Return the (x, y) coordinate for the center point of the cell that contains the specified text.  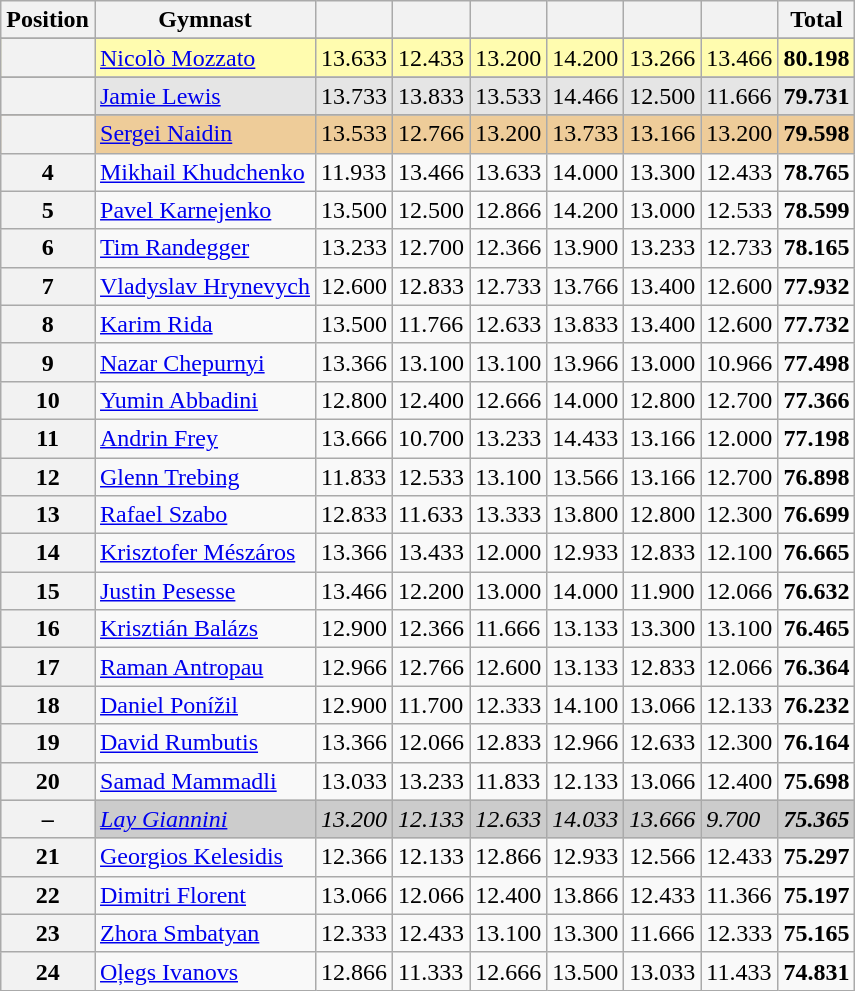
14.466 (586, 96)
9 (48, 362)
10 (48, 400)
14.433 (586, 438)
8 (48, 324)
76.665 (816, 553)
13.333 (508, 515)
14 (48, 553)
77.366 (816, 400)
76.699 (816, 515)
Jamie Lewis (204, 96)
Nazar Chepurnyi (204, 362)
Zhora Smbatyan (204, 933)
77.732 (816, 324)
Gymnast (204, 20)
74.831 (816, 971)
Lay Giannini (204, 819)
– (48, 819)
16 (48, 629)
14.100 (586, 705)
4 (48, 172)
Daniel Ponížil (204, 705)
Tim Randegger (204, 248)
76.164 (816, 743)
11.633 (432, 515)
77.932 (816, 286)
15 (48, 591)
77.198 (816, 438)
11.900 (662, 591)
24 (48, 971)
22 (48, 895)
11.933 (354, 172)
Rafael Szabo (204, 515)
11.433 (740, 971)
Vladyslav Hrynevych (204, 286)
80.198 (816, 58)
Glenn Trebing (204, 477)
17 (48, 667)
20 (48, 781)
Oļegs Ivanovs (204, 971)
79.598 (816, 134)
19 (48, 743)
21 (48, 857)
78.165 (816, 248)
Samad Mammadli (204, 781)
Nicolò Mozzato (204, 58)
13.866 (586, 895)
76.632 (816, 591)
12 (48, 477)
13 (48, 515)
6 (48, 248)
Andrin Frey (204, 438)
76.898 (816, 477)
9.700 (740, 819)
75.165 (816, 933)
13.566 (586, 477)
13.766 (586, 286)
Yumin Abbadini (204, 400)
Dimitri Florent (204, 895)
14.033 (586, 819)
Pavel Karnejenko (204, 210)
Total (816, 20)
78.599 (816, 210)
76.465 (816, 629)
75.197 (816, 895)
23 (48, 933)
12.566 (662, 857)
10.700 (432, 438)
Krisztofer Mészáros (204, 553)
7 (48, 286)
5 (48, 210)
13.900 (586, 248)
Georgios Kelesidis (204, 857)
11.700 (432, 705)
Justin Pesesse (204, 591)
13.266 (662, 58)
75.698 (816, 781)
13.433 (432, 553)
18 (48, 705)
77.498 (816, 362)
11.766 (432, 324)
12.100 (740, 553)
76.232 (816, 705)
Sergei Naidin (204, 134)
10.966 (740, 362)
Krisztián Balázs (204, 629)
13.966 (586, 362)
Raman Antropau (204, 667)
Mikhail Khudchenko (204, 172)
11 (48, 438)
Karim Rida (204, 324)
12.200 (432, 591)
11.366 (740, 895)
13.800 (586, 515)
75.365 (816, 819)
78.765 (816, 172)
11.333 (432, 971)
76.364 (816, 667)
75.297 (816, 857)
Position (48, 20)
David Rumbutis (204, 743)
79.731 (816, 96)
